Pinpoint the cell where the given text exists, returning its (x, y) midpoint coordinate. 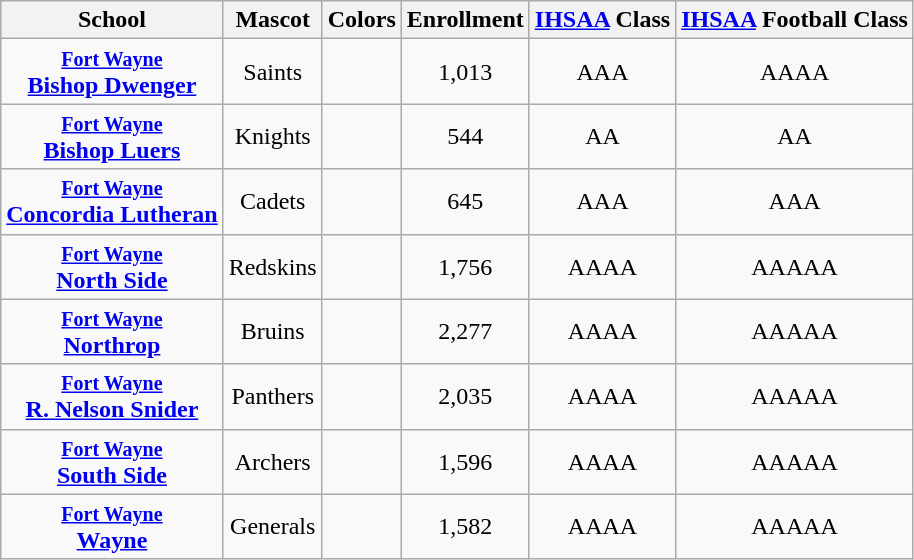
Redskins (272, 266)
Knights (272, 136)
Saints (272, 72)
IHSAA Football Class (795, 20)
645 (465, 202)
Fort Wayne South Side (112, 462)
Cadets (272, 202)
Fort Wayne Northrop (112, 332)
1,582 (465, 526)
Colors (362, 20)
2,035 (465, 396)
Fort Wayne R. Nelson Snider (112, 396)
2,277 (465, 332)
1,756 (465, 266)
1,013 (465, 72)
544 (465, 136)
Fort Wayne Concordia Lutheran (112, 202)
Enrollment (465, 20)
Bruins (272, 332)
Fort Wayne Wayne (112, 526)
Generals (272, 526)
Fort Wayne North Side (112, 266)
School (112, 20)
1,596 (465, 462)
Panthers (272, 396)
Fort Wayne Bishop Dwenger (112, 72)
IHSAA Class (602, 20)
Archers (272, 462)
Mascot (272, 20)
Fort Wayne Bishop Luers (112, 136)
